Determine the (x, y) coordinate at the center of the cell enclosing the given text.  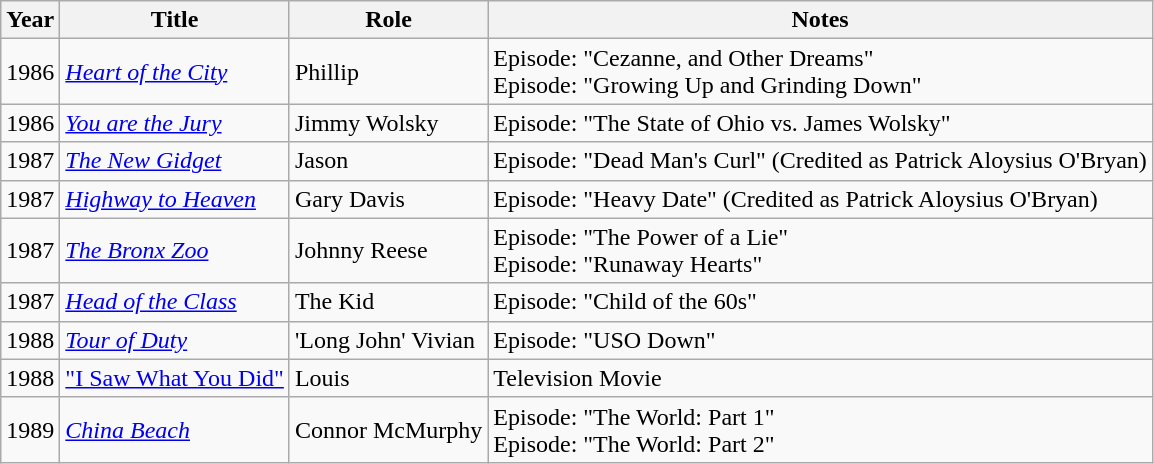
The Kid (388, 302)
Johnny Reese (388, 250)
Episode: "Child of the 60s" (820, 302)
Television Movie (820, 378)
Head of the Class (175, 302)
Episode: "Heavy Date" (Credited as Patrick Aloysius O'Bryan) (820, 199)
Phillip (388, 72)
Episode: "The World: Part 1"Episode: "The World: Part 2" (820, 430)
China Beach (175, 430)
'Long John' Vivian (388, 340)
Highway to Heaven (175, 199)
Episode: "Dead Man's Curl" (Credited as Patrick Aloysius O'Bryan) (820, 161)
Episode: "The Power of a Lie"Episode: "Runaway Hearts" (820, 250)
You are the Jury (175, 123)
Heart of the City (175, 72)
1989 (30, 430)
Jimmy Wolsky (388, 123)
Louis (388, 378)
Jason (388, 161)
The New Gidget (175, 161)
"I Saw What You Did" (175, 378)
Episode: "The State of Ohio vs. James Wolsky" (820, 123)
Episode: "USO Down" (820, 340)
Episode: "Cezanne, and Other Dreams"Episode: "Growing Up and Grinding Down" (820, 72)
Role (388, 20)
Notes (820, 20)
Gary Davis (388, 199)
Tour of Duty (175, 340)
Title (175, 20)
Connor McMurphy (388, 430)
Year (30, 20)
The Bronx Zoo (175, 250)
